Return the (X, Y) coordinate for the center point of the cell that contains the specified text.  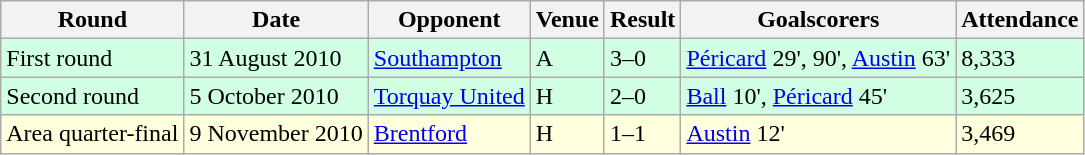
Area quarter-final (92, 134)
Torquay United (449, 96)
Austin 12' (818, 134)
Péricard 29', 90', Austin 63' (818, 58)
Second round (92, 96)
8,333 (1020, 58)
3,625 (1020, 96)
Venue (567, 20)
2–0 (642, 96)
A (567, 58)
Southampton (449, 58)
Ball 10', Péricard 45' (818, 96)
5 October 2010 (276, 96)
Round (92, 20)
Opponent (449, 20)
Goalscorers (818, 20)
Attendance (1020, 20)
31 August 2010 (276, 58)
1–1 (642, 134)
3–0 (642, 58)
Result (642, 20)
First round (92, 58)
Date (276, 20)
3,469 (1020, 134)
Brentford (449, 134)
9 November 2010 (276, 134)
